Return [X, Y] of the center of cell containing provided text 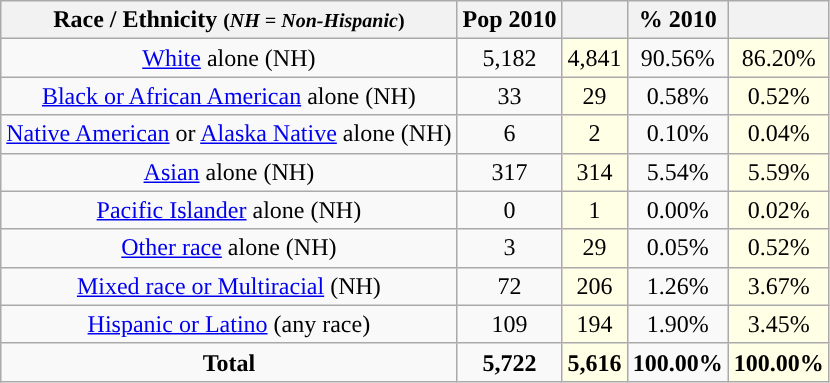
86.20% [778, 58]
6 [510, 134]
0.05% [678, 248]
Native American or Alaska Native alone (NH) [229, 134]
5.54% [678, 172]
90.56% [678, 58]
72 [510, 286]
0 [510, 210]
0.00% [678, 210]
5,722 [510, 362]
5,182 [510, 58]
1.90% [678, 324]
314 [594, 172]
0.04% [778, 134]
Race / Ethnicity (NH = Non-Hispanic) [229, 20]
2 [594, 134]
5.59% [778, 172]
% 2010 [678, 20]
1 [594, 210]
0.10% [678, 134]
Black or African American alone (NH) [229, 96]
0.02% [778, 210]
206 [594, 286]
109 [510, 324]
Total [229, 362]
White alone (NH) [229, 58]
4,841 [594, 58]
Asian alone (NH) [229, 172]
Other race alone (NH) [229, 248]
194 [594, 324]
1.26% [678, 286]
Hispanic or Latino (any race) [229, 324]
Pop 2010 [510, 20]
5,616 [594, 362]
33 [510, 96]
3.45% [778, 324]
Pacific Islander alone (NH) [229, 210]
3.67% [778, 286]
317 [510, 172]
Mixed race or Multiracial (NH) [229, 286]
3 [510, 248]
0.58% [678, 96]
